Locate the cell with the specified text and output its (X, Y) center coordinate. 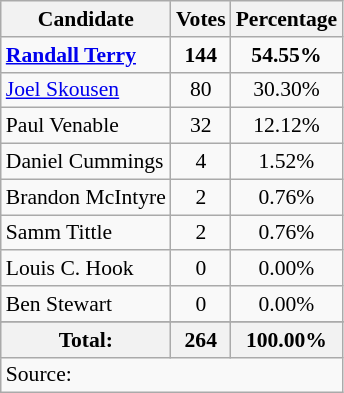
Percentage (287, 19)
Joel Skousen (86, 90)
32 (201, 126)
Ben Stewart (86, 304)
Louis C. Hook (86, 269)
Votes (201, 19)
Candidate (86, 19)
54.55% (287, 55)
Paul Venable (86, 126)
Daniel Cummings (86, 162)
Total: (86, 340)
Brandon McIntyre (86, 197)
144 (201, 55)
264 (201, 340)
12.12% (287, 126)
Randall Terry (86, 55)
1.52% (287, 162)
4 (201, 162)
Source: (172, 375)
Samm Tittle (86, 233)
30.30% (287, 90)
100.00% (287, 340)
80 (201, 90)
